Find where the given text appears and provide that cell's center as [x, y] coordinate. 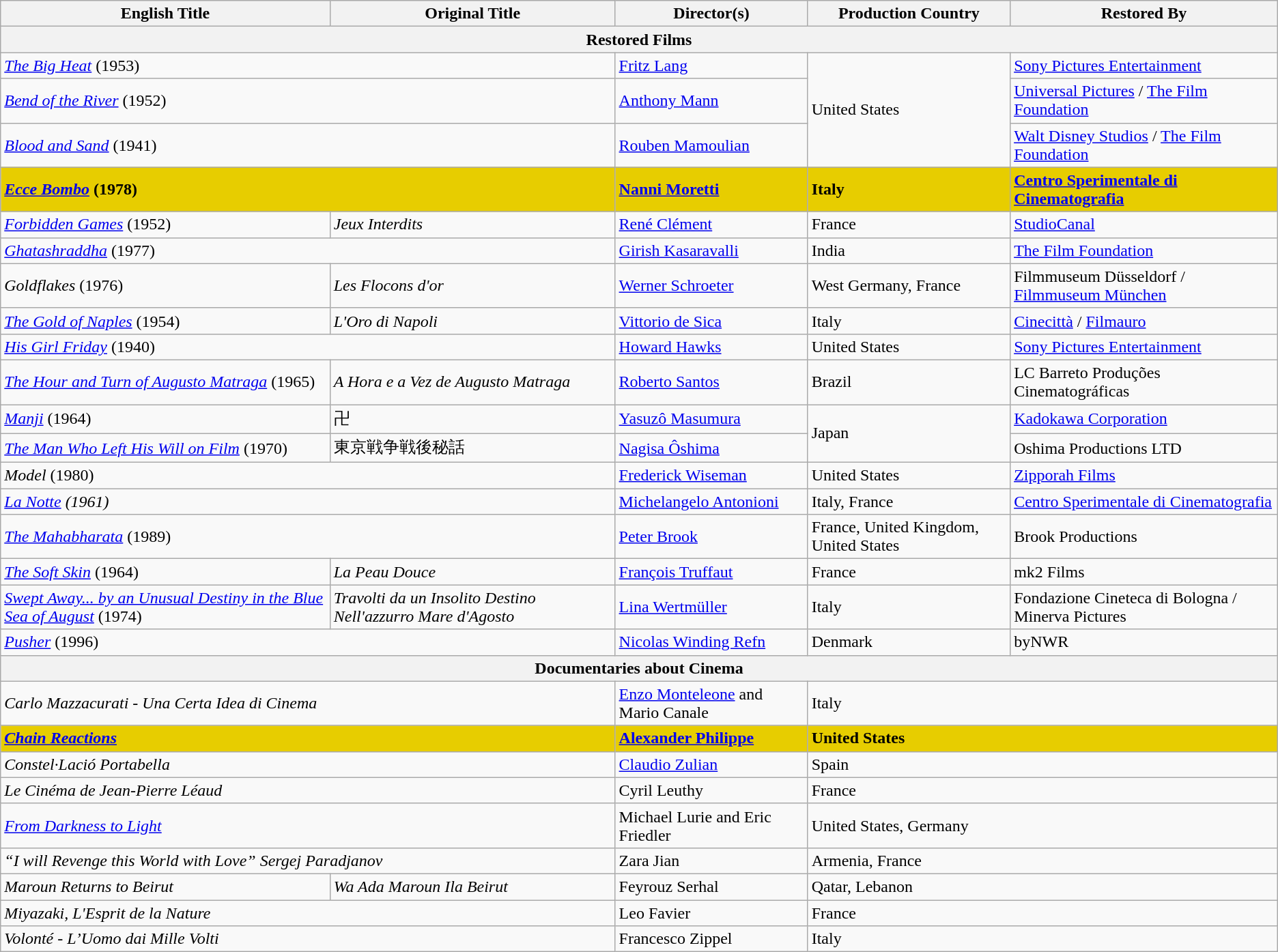
Restored Films [639, 40]
Bend of the River (1952) [308, 101]
Fritz Lang [711, 66]
His Girl Friday (1940) [308, 347]
Zara Jian [711, 861]
Michael Lurie and Eric Friedler [711, 826]
Swept Away... by an Unusual Destiny in the Blue Sea of August (1974) [165, 607]
Maroun Returns to Beirut [165, 886]
Frederick Wiseman [711, 476]
Anthony Mann [711, 101]
Leo Favier [711, 912]
The Hour and Turn of Augusto Matraga (1965) [165, 382]
Nagisa Ôshima [711, 448]
The Mahabharata (1989) [308, 536]
Goldflakes (1976) [165, 285]
Nicolas Winding Refn [711, 642]
Original Title [472, 14]
Pusher (1996) [308, 642]
卍 [472, 419]
Kadokawa Corporation [1144, 419]
Brazil [909, 382]
Oshima Productions LTD [1144, 448]
Manji (1964) [165, 419]
Qatar, Lebanon [1042, 886]
Travolti da un Insolito Destino Nell'azzurro Mare d'Agosto [472, 607]
Brook Productions [1144, 536]
Director(s) [711, 14]
Restored By [1144, 14]
Spain [1042, 764]
Roberto Santos [711, 382]
Yasuzô Masumura [711, 419]
Filmmuseum Düsseldorf / Filmmuseum München [1144, 285]
Werner Schroeter [711, 285]
Zipporah Films [1144, 476]
Volonté - L’Uomo dai Mille Volti [308, 939]
Production Country [909, 14]
The Big Heat (1953) [308, 66]
L'Oro di Napoli [472, 321]
Enzo Monteleone and Mario Canale [711, 703]
La Peau Douce [472, 572]
English Title [165, 14]
“I will Revenge this World with Love” Sergej Paradjanov [308, 861]
Miyazaki, L'Esprit de la Nature [308, 912]
Le Cinéma de Jean-Pierre Léaud [308, 790]
Lina Wertmüller [711, 607]
Italy, France [909, 502]
Michelangelo Antonioni [711, 502]
Nanni Moretti [711, 190]
Les Flocons d'or [472, 285]
Vittorio de Sica [711, 321]
Chain Reactions [308, 738]
Constel·Lació Portabella [308, 764]
Documentaries about Cinema [639, 668]
René Clément [711, 225]
Armenia, France [1042, 861]
Carlo Mazzacurati - Una Certa Idea di Cinema [308, 703]
Japan [909, 433]
The Man Who Left His Will on Film (1970) [165, 448]
Alexander Philippe [711, 738]
Fondazione Cineteca di Bologna / Minerva Pictures [1144, 607]
LC Barreto Produções Cinematográficas [1144, 382]
Girish Kasaravalli [711, 250]
Wa Ada Maroun Ila Beirut [472, 886]
A Hora e a Vez de Augusto Matraga [472, 382]
United States, Germany [1042, 826]
Ecce Bombo (1978) [308, 190]
Feyrouz Serhal [711, 886]
Rouben Mamoulian [711, 145]
StudioCanal [1144, 225]
Denmark [909, 642]
Peter Brook [711, 536]
byNWR [1144, 642]
Howard Hawks [711, 347]
Blood and Sand (1941) [308, 145]
The Gold of Naples (1954) [165, 321]
Cinecittà / Filmauro [1144, 321]
Walt Disney Studios / The Film Foundation [1144, 145]
François Truffaut [711, 572]
東京戦争戦後秘話 [472, 448]
Cyril Leuthy [711, 790]
The Soft Skin (1964) [165, 572]
Francesco Zippel [711, 939]
Model (1980) [308, 476]
France, United Kingdom, United States [909, 536]
India [909, 250]
Claudio Zulian [711, 764]
Universal Pictures / The Film Foundation [1144, 101]
mk2 Films [1144, 572]
The Film Foundation [1144, 250]
La Notte (1961) [308, 502]
West Germany, France [909, 285]
Jeux Interdits [472, 225]
Forbidden Games (1952) [165, 225]
Ghatashraddha (1977) [308, 250]
From Darkness to Light [308, 826]
